Provide the [X, Y] coordinate of the cell's center where the given text is located.  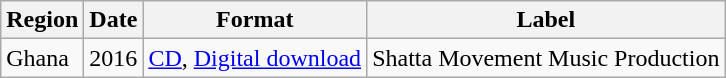
Region [42, 20]
Date [114, 20]
Ghana [42, 58]
Shatta Movement Music Production [546, 58]
Format [255, 20]
CD, Digital download [255, 58]
Label [546, 20]
2016 [114, 58]
